Identify which cell holds the provided text, then report its (x, y) central coordinate. 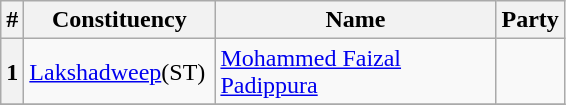
Constituency (120, 20)
Mohammed Faizal Padippura (356, 72)
1 (12, 72)
Name (356, 20)
Lakshadweep(ST) (120, 72)
Party (530, 20)
# (12, 20)
